For the text-containing cell, return its midpoint in (x, y) coordinate format. 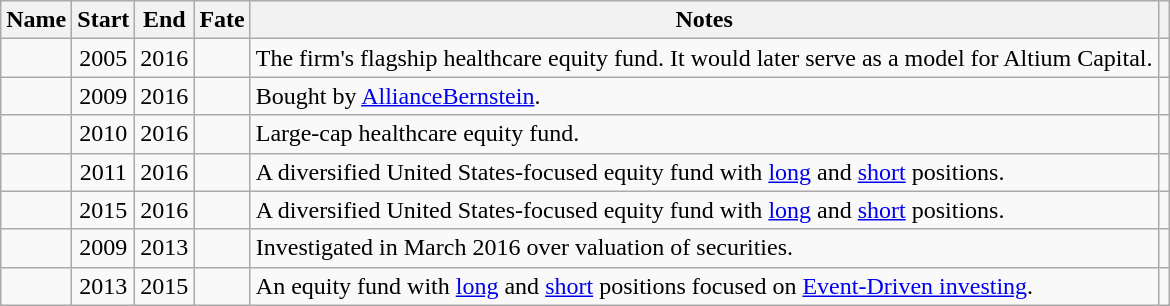
Large-cap healthcare equity fund. (704, 134)
The firm's flagship healthcare equity fund. It would later serve as a model for Altium Capital. (704, 58)
End (164, 20)
2010 (104, 134)
2005 (104, 58)
Name (36, 20)
Investigated in March 2016 over valuation of securities. (704, 248)
2011 (104, 172)
Bought by AllianceBernstein. (704, 96)
Notes (704, 20)
Fate (222, 20)
Start (104, 20)
An equity fund with long and short positions focused on Event-Driven investing. (704, 286)
